Locate the cell with the specified text and output its (X, Y) center coordinate. 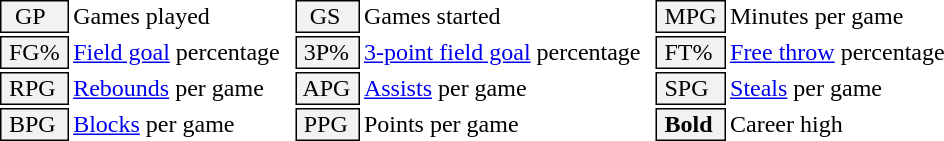
Blocks per game (182, 124)
FT% (691, 52)
Rebounds per game (182, 88)
Points per game (507, 124)
PPG (328, 124)
SPG (691, 88)
GS (328, 16)
Assists per game (507, 88)
3-point field goal percentage (507, 52)
Games played (182, 16)
Games started (507, 16)
RPG (34, 88)
APG (328, 88)
FG% (34, 52)
Field goal percentage (182, 52)
BPG (34, 124)
3P% (328, 52)
MPG (691, 16)
Bold (691, 124)
GP (34, 16)
